Extract the (x, y) coordinate from the center of the cell holding the provided text.  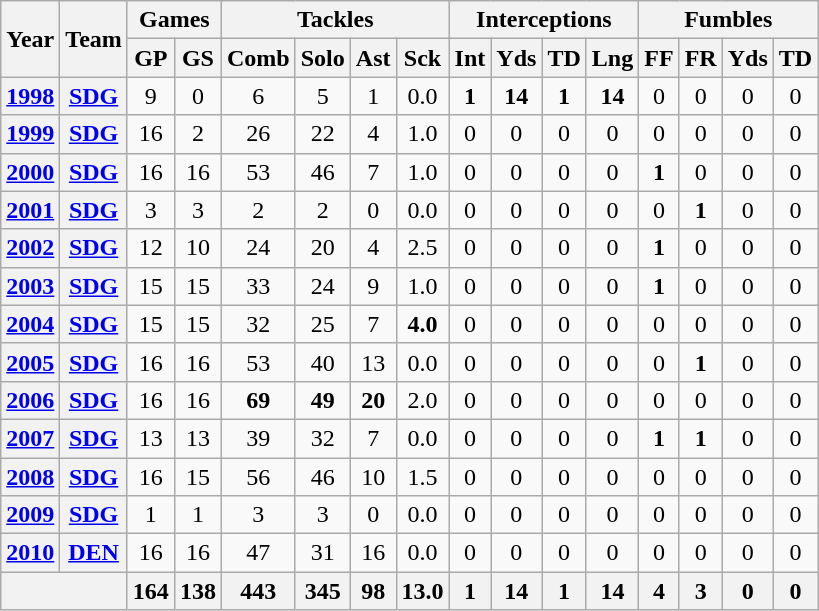
138 (198, 591)
2007 (30, 438)
Solo (322, 58)
40 (322, 362)
2.5 (422, 248)
Fumbles (728, 20)
2005 (30, 362)
GS (198, 58)
1.5 (422, 477)
Int (470, 58)
Games (174, 20)
2004 (30, 324)
47 (258, 553)
GP (150, 58)
Sck (422, 58)
25 (322, 324)
1999 (30, 134)
33 (258, 286)
22 (322, 134)
2008 (30, 477)
4.0 (422, 324)
345 (322, 591)
Comb (258, 58)
69 (258, 400)
2002 (30, 248)
2000 (30, 172)
164 (150, 591)
2003 (30, 286)
31 (322, 553)
1998 (30, 96)
26 (258, 134)
39 (258, 438)
2006 (30, 400)
12 (150, 248)
13.0 (422, 591)
98 (373, 591)
Interceptions (544, 20)
Team (94, 39)
Lng (612, 58)
443 (258, 591)
2009 (30, 515)
Year (30, 39)
56 (258, 477)
49 (322, 400)
2.0 (422, 400)
Ast (373, 58)
Tackles (335, 20)
DEN (94, 553)
5 (322, 96)
FR (700, 58)
FF (659, 58)
6 (258, 96)
2010 (30, 553)
2001 (30, 210)
